From the cell containing the given text, extract its center point as [x, y] coordinate. 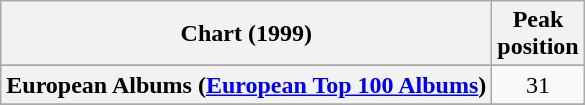
Chart (1999) [246, 34]
European Albums (European Top 100 Albums) [246, 85]
31 [538, 85]
Peak position [538, 34]
